Return the [X, Y] coordinate for the center point of the cell that contains the specified text.  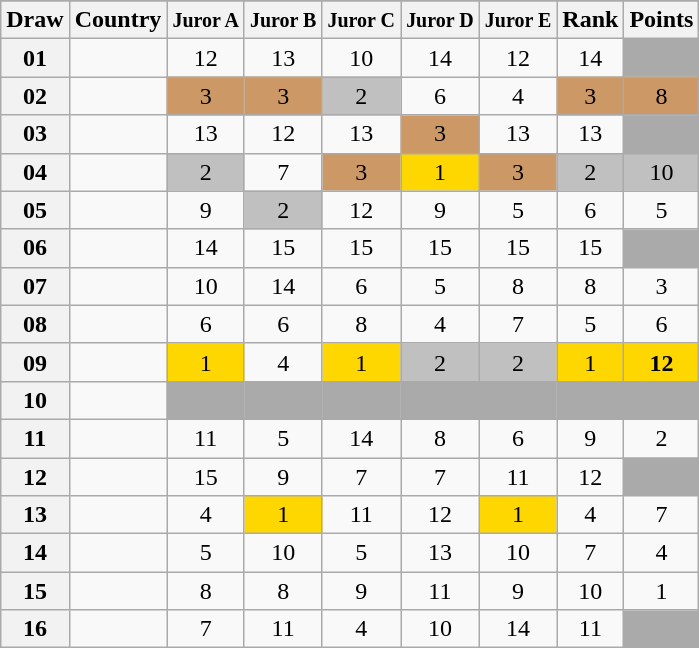
02 [35, 96]
06 [35, 248]
08 [35, 324]
04 [35, 172]
16 [35, 629]
09 [35, 362]
05 [35, 210]
Points [662, 20]
Juror A [206, 20]
01 [35, 58]
Juror D [440, 20]
Country [118, 20]
07 [35, 286]
Draw [35, 20]
03 [35, 134]
Juror E [518, 20]
Rank [590, 20]
Juror C [362, 20]
Juror B [283, 20]
